Return [X, Y] of the center of cell containing provided text 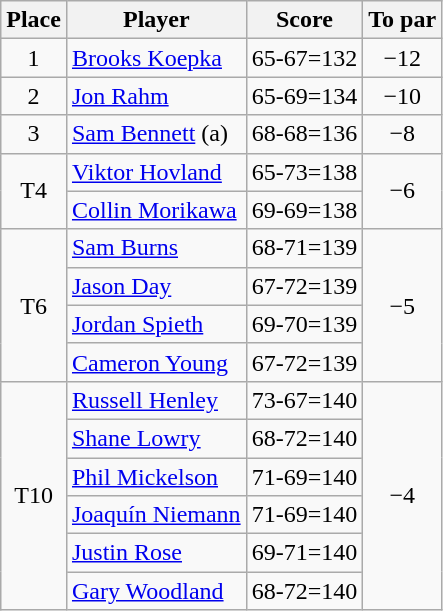
65-67=132 [304, 58]
69-69=138 [304, 210]
Viktor Hovland [156, 172]
−6 [402, 191]
−12 [402, 58]
−4 [402, 495]
65-73=138 [304, 172]
Jason Day [156, 286]
2 [34, 96]
Gary Woodland [156, 591]
−8 [402, 134]
T4 [34, 191]
−5 [402, 305]
3 [34, 134]
Joaquín Niemann [156, 515]
68-68=136 [304, 134]
−10 [402, 96]
Justin Rose [156, 553]
Shane Lowry [156, 438]
Score [304, 20]
68-71=139 [304, 248]
Jordan Spieth [156, 324]
1 [34, 58]
Russell Henley [156, 400]
Jon Rahm [156, 96]
73-67=140 [304, 400]
Collin Morikawa [156, 210]
T6 [34, 305]
T10 [34, 495]
Phil Mickelson [156, 477]
65-69=134 [304, 96]
69-71=140 [304, 553]
Sam Bennett (a) [156, 134]
Sam Burns [156, 248]
Cameron Young [156, 362]
Brooks Koepka [156, 58]
69-70=139 [304, 324]
To par [402, 20]
Place [34, 20]
Player [156, 20]
